Search for the cell housing the specified text and yield its [x, y] center coordinate. 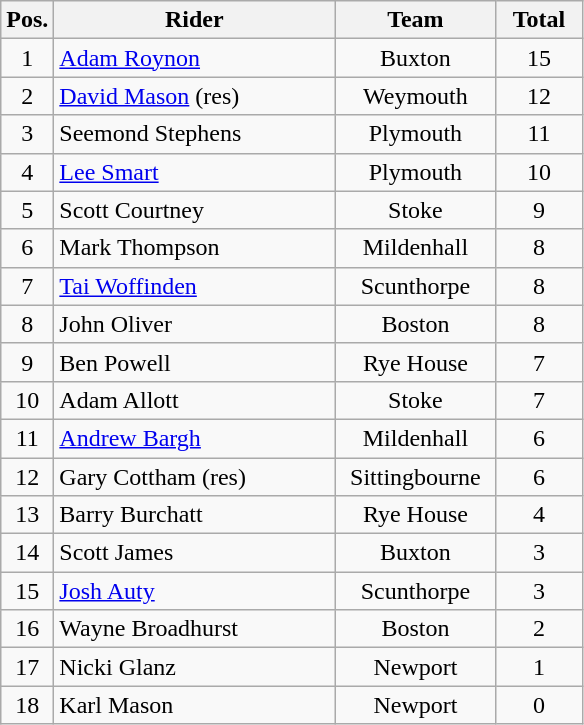
5 [28, 210]
Seemond Stephens [194, 134]
Gary Cottham (res) [194, 477]
Barry Burchatt [194, 515]
Adam Allott [194, 400]
Scott Courtney [194, 210]
0 [539, 705]
Ben Powell [194, 362]
16 [28, 629]
Team [416, 20]
Nicki Glanz [194, 667]
Tai Woffinden [194, 286]
Pos. [28, 20]
Karl Mason [194, 705]
Josh Auty [194, 591]
Wayne Broadhurst [194, 629]
13 [28, 515]
Rider [194, 20]
Weymouth [416, 96]
Total [539, 20]
Mark Thompson [194, 248]
Andrew Bargh [194, 438]
David Mason (res) [194, 96]
Lee Smart [194, 172]
Adam Roynon [194, 58]
John Oliver [194, 324]
17 [28, 667]
18 [28, 705]
14 [28, 553]
Scott James [194, 553]
Sittingbourne [416, 477]
